Scan for the cell matching the given text and deliver its (X, Y) coordinate at center. 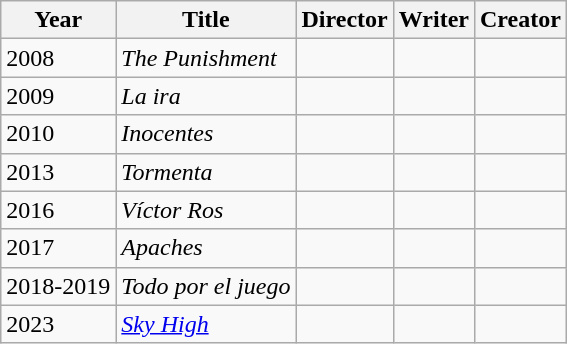
La ira (206, 96)
2010 (58, 134)
2023 (58, 324)
Tormenta (206, 172)
Todo por el juego (206, 286)
Director (344, 20)
The Punishment (206, 58)
Sky High (206, 324)
Creator (520, 20)
Apaches (206, 248)
2018-2019 (58, 286)
2016 (58, 210)
Inocentes (206, 134)
Writer (434, 20)
Víctor Ros (206, 210)
Title (206, 20)
2017 (58, 248)
Year (58, 20)
2008 (58, 58)
2013 (58, 172)
2009 (58, 96)
